Return [x, y] of the center of cell containing provided text 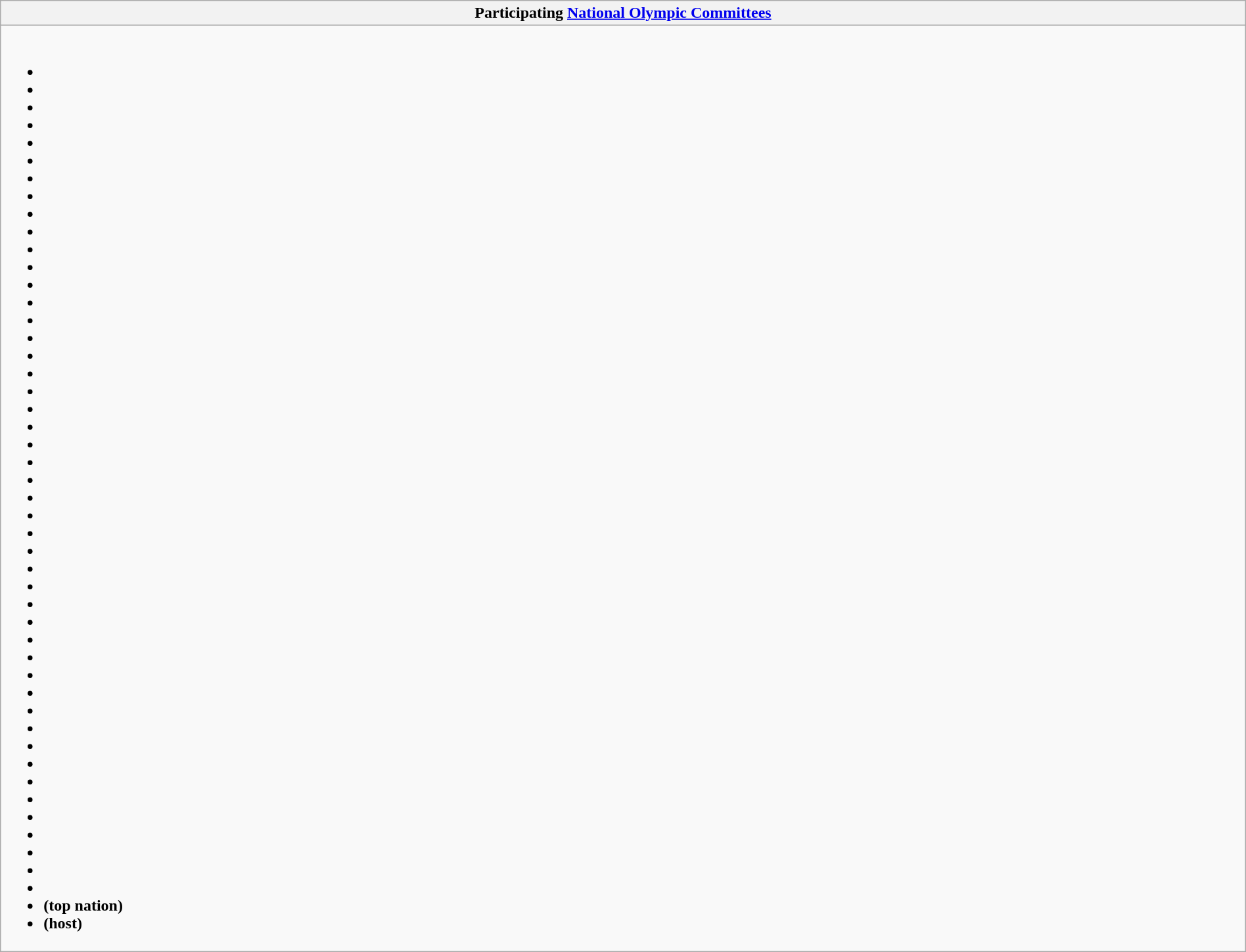
Participating National Olympic Committees [623, 13]
(top nation) (host) [623, 489]
